Search for the cell housing the specified text and yield its (x, y) center coordinate. 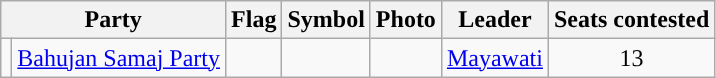
Symbol (326, 20)
Leader (494, 20)
Bahujan Samaj Party (119, 58)
13 (631, 58)
Seats contested (631, 20)
Mayawati (494, 58)
Party (114, 20)
Photo (406, 20)
Flag (254, 20)
